Provide the (X, Y) coordinate of the cell's center where the given text is located.  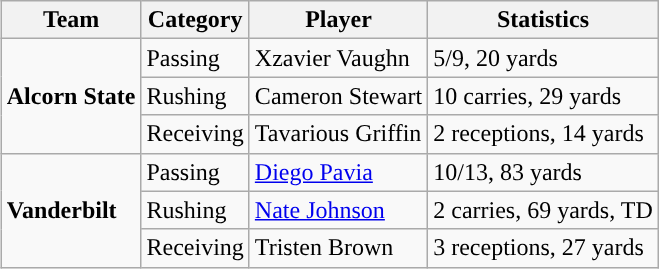
10 carries, 29 yards (544, 96)
Cameron Stewart (338, 96)
Nate Johnson (338, 210)
Alcorn State (71, 96)
Tristen Brown (338, 248)
Statistics (544, 20)
2 receptions, 14 yards (544, 134)
10/13, 83 yards (544, 172)
Player (338, 20)
3 receptions, 27 yards (544, 248)
Xzavier Vaughn (338, 58)
Team (71, 20)
Category (195, 20)
Tavarious Griffin (338, 134)
2 carries, 69 yards, TD (544, 210)
Diego Pavia (338, 172)
5/9, 20 yards (544, 58)
Vanderbilt (71, 210)
